Pinpoint the cell where the given text exists, returning its [X, Y] midpoint coordinate. 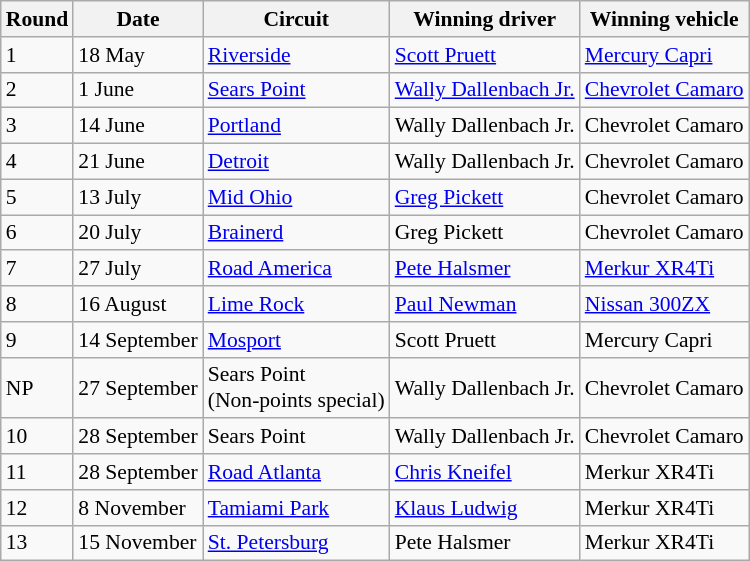
3 [38, 126]
Road America [296, 269]
1 [38, 55]
6 [38, 233]
12 [38, 508]
Chris Kneifel [485, 472]
5 [38, 197]
Winning vehicle [664, 19]
16 August [138, 304]
8 [38, 304]
27 July [138, 269]
2 [38, 90]
Klaus Ludwig [485, 508]
Round [38, 19]
Circuit [296, 19]
Road Atlanta [296, 472]
Lime Rock [296, 304]
Detroit [296, 162]
Nissan 300ZX [664, 304]
20 July [138, 233]
Mid Ohio [296, 197]
NP [38, 388]
4 [38, 162]
Date [138, 19]
8 November [138, 508]
Mosport [296, 340]
St. Petersburg [296, 543]
14 June [138, 126]
10 [38, 437]
21 June [138, 162]
Winning driver [485, 19]
27 September [138, 388]
Sears Point(Non-points special) [296, 388]
1 June [138, 90]
15 November [138, 543]
13 July [138, 197]
Tamiami Park [296, 508]
Paul Newman [485, 304]
Riverside [296, 55]
14 September [138, 340]
11 [38, 472]
13 [38, 543]
Portland [296, 126]
Brainerd [296, 233]
7 [38, 269]
9 [38, 340]
18 May [138, 55]
